Capture the cell that displays the provided text and extract its [X, Y] central coordinate. 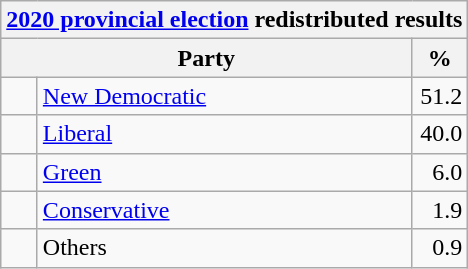
51.2 [440, 96]
40.0 [440, 134]
Liberal [224, 134]
2020 provincial election redistributed results [234, 20]
New Democratic [224, 96]
Green [224, 172]
1.9 [440, 210]
6.0 [440, 172]
Conservative [224, 210]
% [440, 58]
Others [224, 248]
0.9 [440, 248]
Party [206, 58]
